Identify which cell holds the provided text, then report its (X, Y) central coordinate. 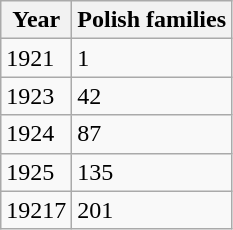
1 (152, 58)
1923 (36, 96)
19217 (36, 210)
42 (152, 96)
135 (152, 172)
1924 (36, 134)
201 (152, 210)
1925 (36, 172)
1921 (36, 58)
Polish families (152, 20)
87 (152, 134)
Year (36, 20)
